Output the (X, Y) coordinate of the center of the cell containing the given text.  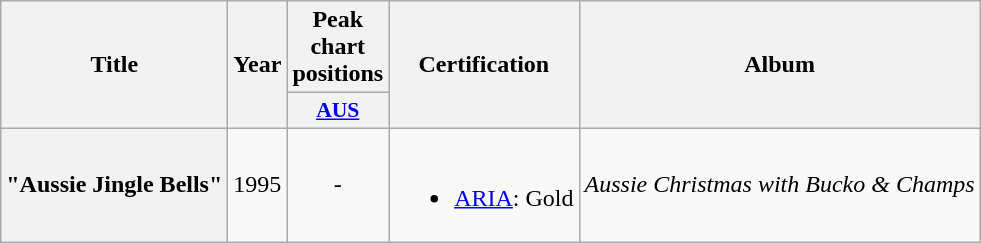
"Aussie Jingle Bells" (114, 184)
1995 (258, 184)
AUS (338, 111)
Peak chart positions (338, 47)
Aussie Christmas with Bucko & Champs (780, 184)
Album (780, 65)
Year (258, 65)
Certification (484, 65)
- (338, 184)
ARIA: Gold (484, 184)
Title (114, 65)
